Return the [x, y] coordinate for the center point of the cell that contains the specified text.  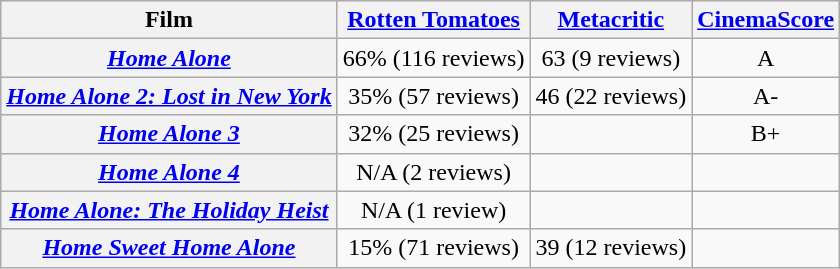
46 (22 reviews) [611, 96]
Rotten Tomatoes [434, 20]
Home Alone 4 [169, 172]
Home Sweet Home Alone [169, 248]
N/A (2 reviews) [434, 172]
66% (116 reviews) [434, 58]
Home Alone: The Holiday Heist [169, 210]
32% (25 reviews) [434, 134]
15% (71 reviews) [434, 248]
35% (57 reviews) [434, 96]
Home Alone 2: Lost in New York [169, 96]
N/A (1 review) [434, 210]
Home Alone [169, 58]
39 (12 reviews) [611, 248]
Home Alone 3 [169, 134]
A- [766, 96]
CinemaScore [766, 20]
63 (9 reviews) [611, 58]
A [766, 58]
B+ [766, 134]
Metacritic [611, 20]
Film [169, 20]
